Detect which cell encompasses the target text, then output its [X, Y] center coordinate. 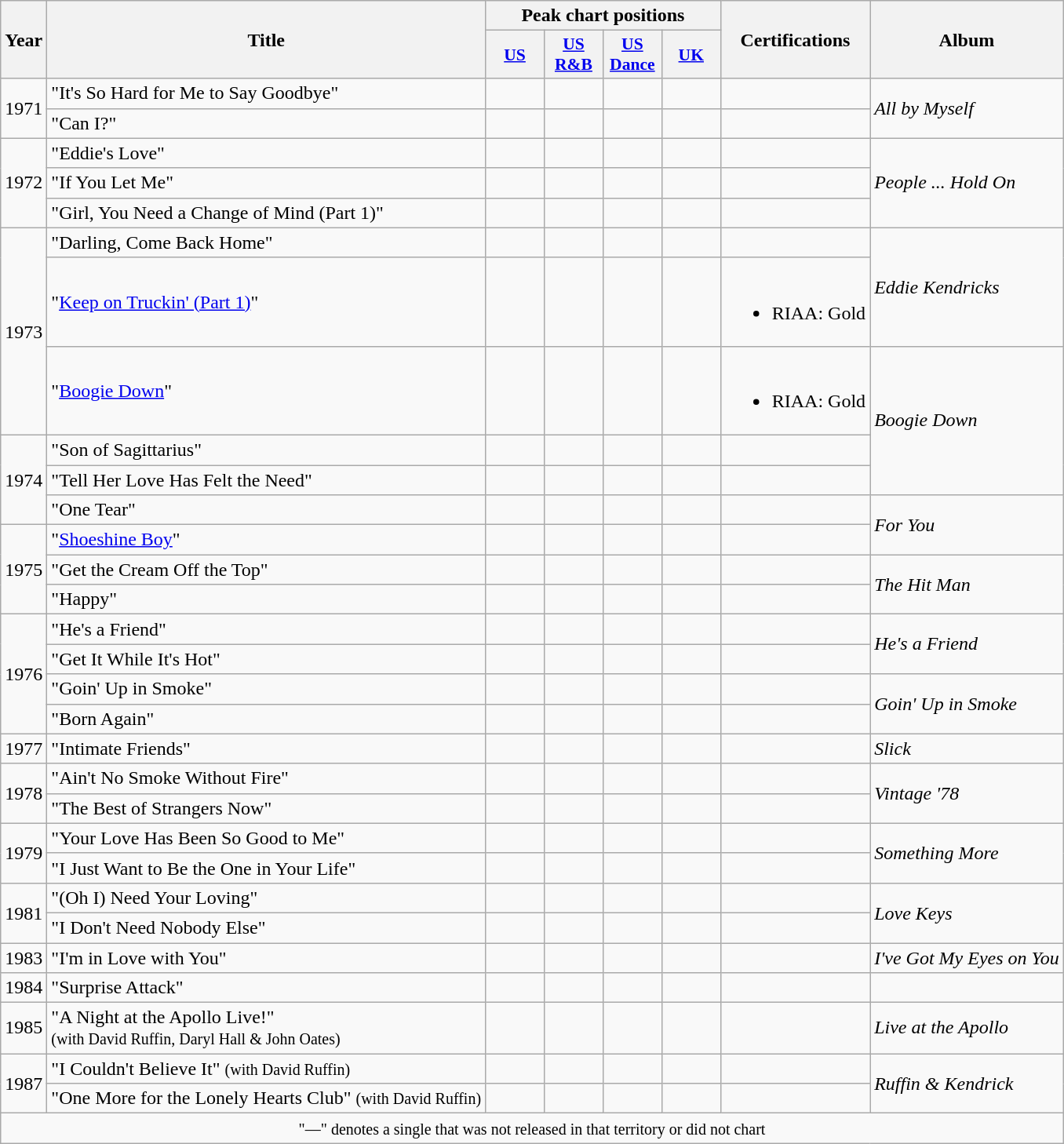
"Boogie Down" [267, 391]
1979 [24, 853]
"A Night at the Apollo Live!" (with David Ruffin, Daryl Hall & John Oates) [267, 1028]
1978 [24, 793]
"Tell Her Love Has Felt the Need" [267, 479]
He's a Friend [967, 644]
Live at the Apollo [967, 1028]
Boogie Down [967, 421]
"He's a Friend" [267, 629]
Year [24, 39]
1975 [24, 570]
"Shoeshine Boy" [267, 540]
Peak chart positions [603, 16]
"The Best of Strangers Now" [267, 808]
Eddie Kendricks [967, 287]
"One More for the Lonely Hearts Club" (with David Ruffin) [267, 1098]
"Keep on Truckin' (Part 1)" [267, 301]
All by Myself [967, 108]
"Goin' Up in Smoke" [267, 689]
1984 [24, 988]
"It's So Hard for Me to Say Goodbye" [267, 93]
"I'm in Love with You" [267, 958]
I've Got My Eyes on You [967, 958]
"One Tear" [267, 510]
Something More [967, 853]
"Intimate Friends" [267, 749]
US R&B [574, 55]
"Your Love Has Been So Good to Me" [267, 838]
1983 [24, 958]
1973 [24, 331]
Album [967, 39]
For You [967, 525]
UK [691, 55]
Goin' Up in Smoke [967, 704]
"Surprise Attack" [267, 988]
"(Oh I) Need Your Loving" [267, 898]
"Happy" [267, 599]
1972 [24, 183]
US [515, 55]
"Darling, Come Back Home" [267, 242]
Title [267, 39]
1976 [24, 674]
"I Just Want to Be the One in Your Life" [267, 868]
"Get the Cream Off the Top" [267, 570]
Certifications [795, 39]
"—" denotes a single that was not released in that territory or did not chart [532, 1128]
"I Don't Need Nobody Else" [267, 927]
Vintage '78 [967, 793]
1971 [24, 108]
1985 [24, 1028]
1987 [24, 1084]
People ... Hold On [967, 183]
1981 [24, 913]
"Get It While It's Hot" [267, 659]
"Son of Sagittarius" [267, 450]
The Hit Man [967, 585]
"Born Again" [267, 719]
1974 [24, 479]
Ruffin & Kendrick [967, 1084]
"Eddie's Love" [267, 153]
Slick [967, 749]
"Girl, You Need a Change of Mind (Part 1)" [267, 213]
1977 [24, 749]
Love Keys [967, 913]
"Ain't No Smoke Without Fire" [267, 778]
"If You Let Me" [267, 183]
US Dance [632, 55]
"Can I?" [267, 123]
"I Couldn't Believe It" (with David Ruffin) [267, 1069]
